Locate the cell with the specified text and output its (X, Y) center coordinate. 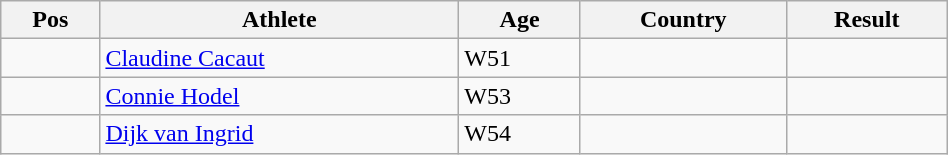
W54 (520, 134)
Claudine Cacaut (280, 58)
Pos (50, 20)
W51 (520, 58)
Country (683, 20)
Athlete (280, 20)
Connie Hodel (280, 96)
Result (866, 20)
Dijk van Ingrid (280, 134)
W53 (520, 96)
Age (520, 20)
